Pinpoint the cell where the given text exists, returning its (X, Y) midpoint coordinate. 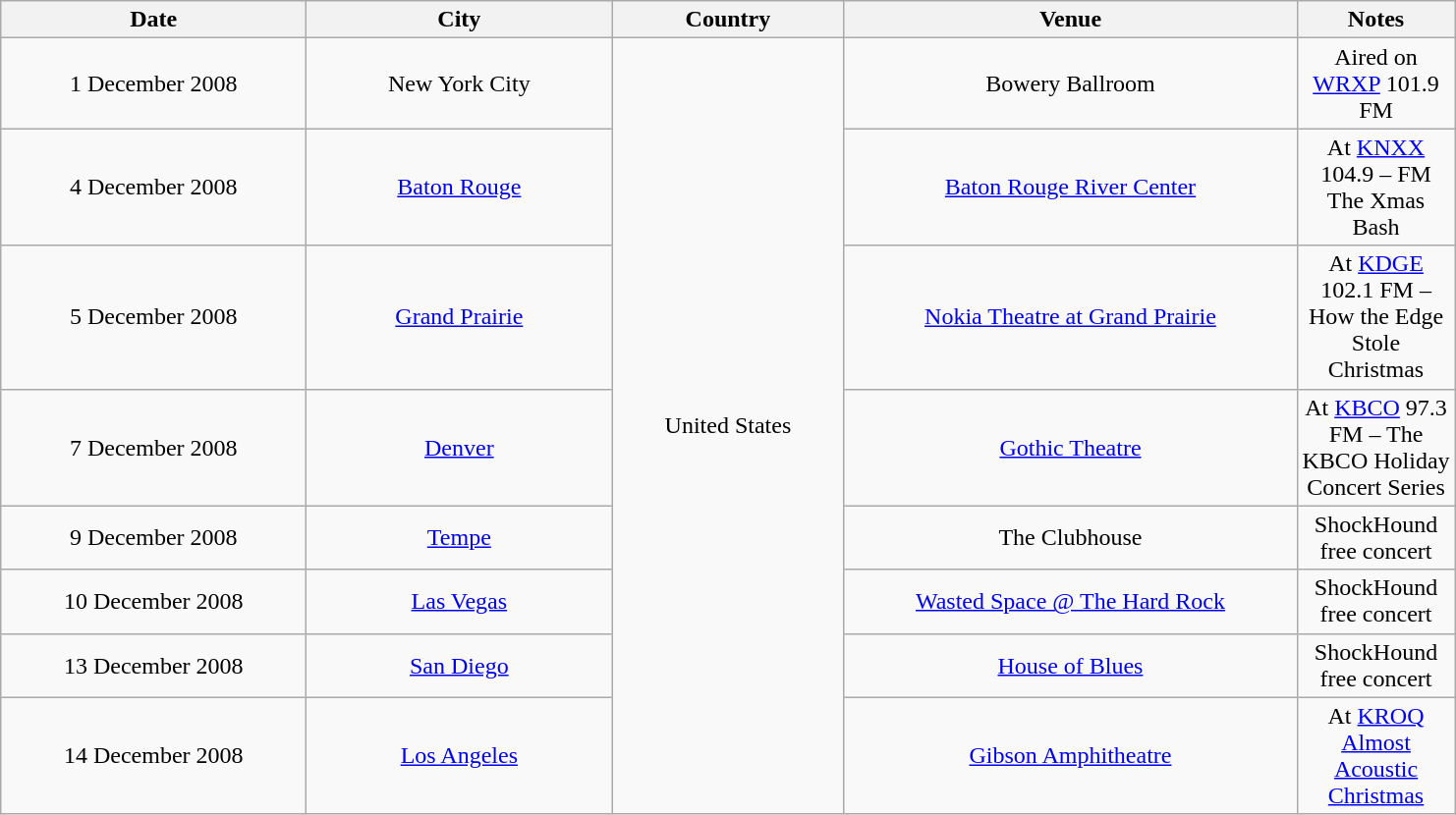
7 December 2008 (153, 448)
New York City (460, 83)
At KDGE 102.1 FM – How the Edge Stole Christmas (1375, 317)
13 December 2008 (153, 666)
14 December 2008 (153, 756)
Wasted Space @ The Hard Rock (1071, 601)
At KNXX 104.9 – FM The Xmas Bash (1375, 187)
At KROQ Almost Acoustic Christmas (1375, 756)
City (460, 20)
Venue (1071, 20)
Date (153, 20)
San Diego (460, 666)
4 December 2008 (153, 187)
10 December 2008 (153, 601)
Notes (1375, 20)
9 December 2008 (153, 538)
Baton Rouge River Center (1071, 187)
At KBCO 97.3 FM – The KBCO Holiday Concert Series (1375, 448)
Grand Prairie (460, 317)
The Clubhouse (1071, 538)
Nokia Theatre at Grand Prairie (1071, 317)
Los Angeles (460, 756)
Tempe (460, 538)
Aired on WRXP 101.9 FM (1375, 83)
1 December 2008 (153, 83)
Gibson Amphitheatre (1071, 756)
Denver (460, 448)
Country (728, 20)
Baton Rouge (460, 187)
United States (728, 426)
Las Vegas (460, 601)
House of Blues (1071, 666)
Gothic Theatre (1071, 448)
Bowery Ballroom (1071, 83)
5 December 2008 (153, 317)
